Output the (X, Y) coordinate of the center of the cell containing the given text.  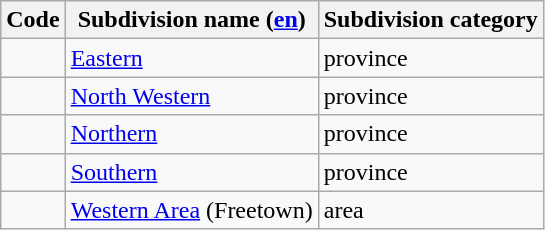
North Western (192, 96)
Code (33, 20)
area (430, 210)
Southern (192, 172)
Eastern (192, 58)
Subdivision name (en) (192, 20)
Northern (192, 134)
Western Area (Freetown) (192, 210)
Subdivision category (430, 20)
